Pinpoint the cell where the given text exists, returning its [X, Y] midpoint coordinate. 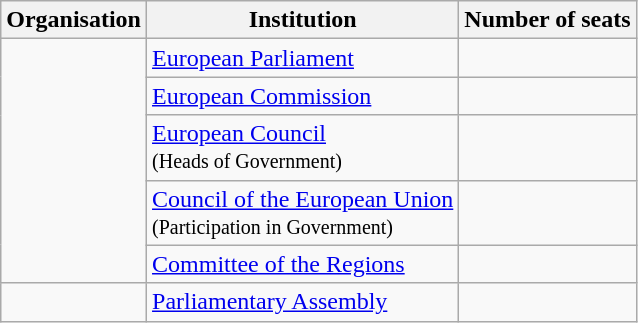
Organisation [74, 20]
European Parliament [303, 58]
European Council(Heads of Government) [303, 148]
European Commission [303, 96]
Institution [303, 20]
Committee of the Regions [303, 264]
Parliamentary Assembly [303, 302]
Council of the European Union(Participation in Government) [303, 212]
Number of seats [548, 20]
